Extract the (x, y) coordinate from the center of the cell holding the provided text.  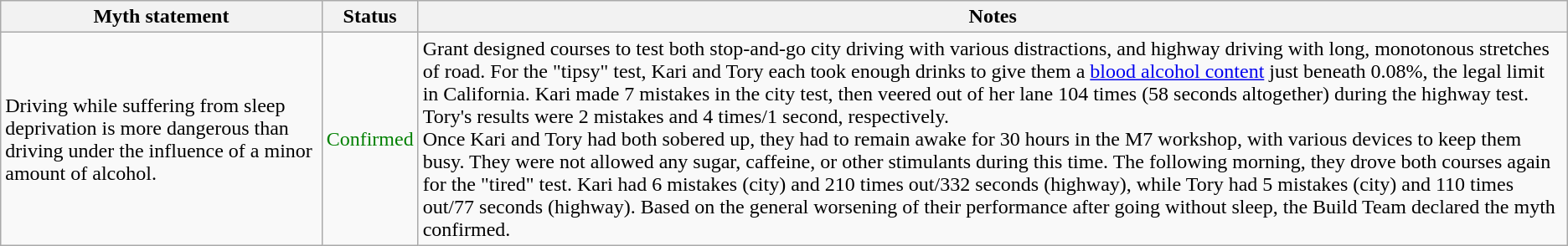
Status (370, 17)
Myth statement (161, 17)
Notes (993, 17)
Driving while suffering from sleep deprivation is more dangerous than driving under the influence of a minor amount of alcohol. (161, 139)
Confirmed (370, 139)
